From the cell containing the given text, extract its center point as (X, Y) coordinate. 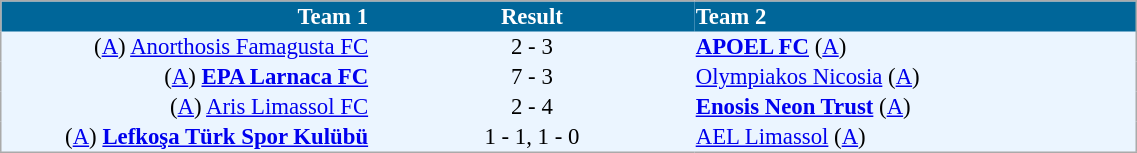
(A) Anorthosis Famagusta FC (186, 47)
1 - 1, 1 - 0 (532, 137)
Team 2 (916, 16)
2 - 4 (532, 107)
(A) Aris Limassol FC (186, 107)
(A) Lefkoşa Türk Spor Kulübü (186, 137)
Result (532, 16)
2 - 3 (532, 47)
Enosis Neon Trust (A) (916, 107)
Team 1 (186, 16)
Olympiakos Nicosia (A) (916, 77)
AEL Limassol (A) (916, 137)
APOEL FC (A) (916, 47)
(A) EPA Larnaca FC (186, 77)
7 - 3 (532, 77)
